Extract the [x, y] coordinate from the center of the cell holding the provided text.  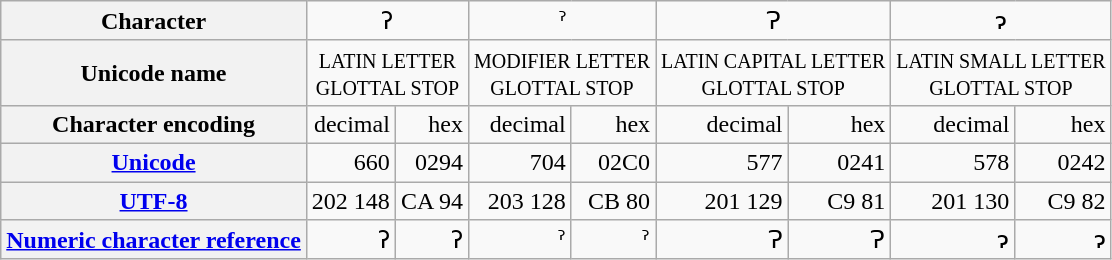
201 130 [953, 201]
0241 [840, 162]
MODIFIER LETTERGLOTTAL STOP [562, 72]
Character encoding [154, 124]
578 [953, 162]
LATIN CAPITAL LETTERGLOTTAL STOP [774, 72]
202 148 [350, 201]
C9 81 [840, 201]
0242 [1063, 162]
C9 82 [1063, 201]
CA 94 [432, 201]
CB 80 [613, 201]
LATIN SMALL LETTERGLOTTAL STOP [1001, 72]
201 129 [722, 201]
203 128 [520, 201]
704 [520, 162]
Numeric character reference [154, 240]
LATIN LETTERGLOTTAL STOP [387, 72]
0294 [432, 162]
Character [154, 21]
Unicode [154, 162]
02C0 [613, 162]
577 [722, 162]
UTF-8 [154, 201]
Unicode name [154, 72]
660 [350, 162]
